Return [x, y] of the center of cell containing provided text 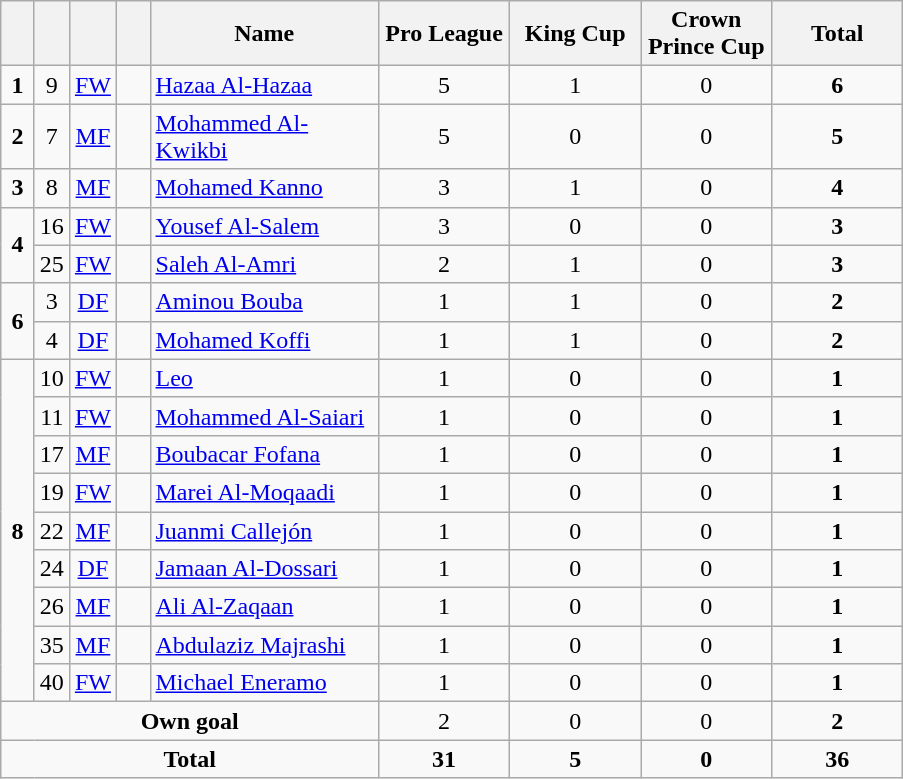
Mohammed Al-Kwikbi [264, 136]
24 [52, 569]
7 [52, 136]
35 [52, 645]
22 [52, 531]
10 [52, 378]
Mohammed Al-Saiari [264, 416]
Mohamed Kanno [264, 188]
Marei Al-Moqaadi [264, 492]
Crown Prince Cup [706, 34]
Hazaa Al-Hazaa [264, 85]
Jamaan Al-Dossari [264, 569]
25 [52, 264]
17 [52, 454]
Ali Al-Zaqaan [264, 607]
Mohamed Koffi [264, 340]
Saleh Al-Amri [264, 264]
36 [838, 759]
40 [52, 683]
9 [52, 85]
26 [52, 607]
Juanmi Callejón [264, 531]
Name [264, 34]
31 [444, 759]
19 [52, 492]
Michael Eneramo [264, 683]
King Cup [576, 34]
Aminou Bouba [264, 302]
Yousef Al-Salem [264, 226]
Boubacar Fofana [264, 454]
11 [52, 416]
Leo [264, 378]
Own goal [190, 721]
Abdulaziz Majrashi [264, 645]
Pro League [444, 34]
16 [52, 226]
